Capture the cell that displays the provided text and extract its [X, Y] central coordinate. 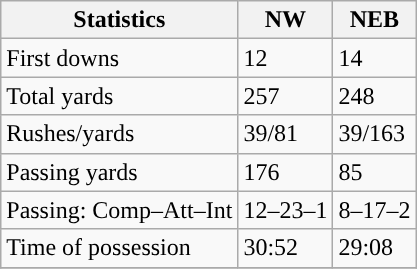
NW [286, 20]
Passing yards [120, 172]
8–17–2 [374, 210]
12 [286, 58]
NEB [374, 20]
First downs [120, 58]
248 [374, 96]
85 [374, 172]
12–23–1 [286, 210]
Statistics [120, 20]
Passing: Comp–Att–Int [120, 210]
Rushes/yards [120, 134]
14 [374, 58]
176 [286, 172]
39/81 [286, 134]
39/163 [374, 134]
29:08 [374, 248]
Time of possession [120, 248]
257 [286, 96]
Total yards [120, 96]
30:52 [286, 248]
